Determine the [x, y] coordinate at the center of the cell enclosing the given text.  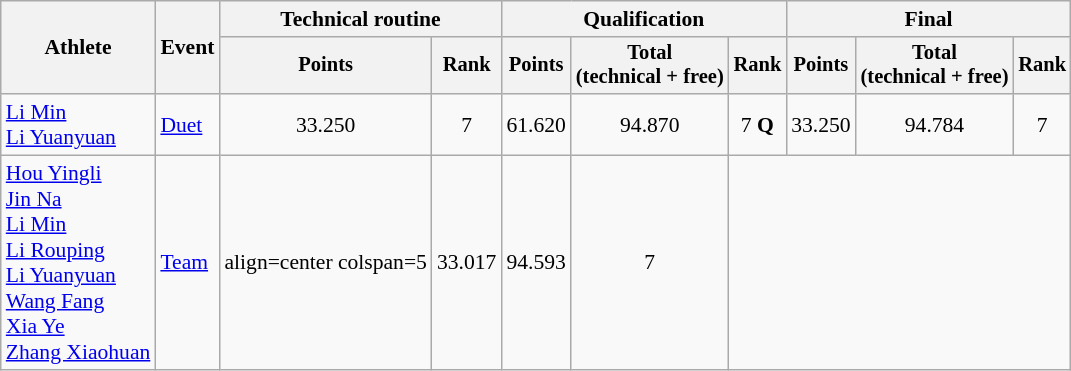
61.620 [536, 124]
Li Min Li Yuanyuan [78, 124]
Event [187, 48]
33.017 [466, 263]
Team [187, 263]
7 Q [758, 124]
Technical routine [360, 19]
Duet [187, 124]
94.784 [935, 124]
94.593 [536, 263]
Hou Yingli Jin Na Li Min Li Rouping Li Yuanyuan Wang Fang Xia Ye Zhang Xiaohuan [78, 263]
Athlete [78, 48]
94.870 [650, 124]
Final [928, 19]
Qualification [644, 19]
align=center colspan=5 [325, 263]
